Extract the (x, y) coordinate from the center of the cell holding the provided text.  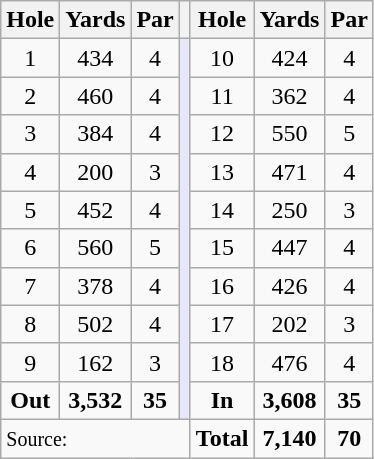
1 (30, 58)
560 (96, 248)
Out (30, 400)
9 (30, 362)
17 (222, 324)
12 (222, 134)
7 (30, 286)
460 (96, 96)
384 (96, 134)
70 (349, 438)
16 (222, 286)
162 (96, 362)
362 (290, 96)
11 (222, 96)
3,532 (96, 400)
250 (290, 210)
10 (222, 58)
471 (290, 172)
200 (96, 172)
7,140 (290, 438)
8 (30, 324)
15 (222, 248)
426 (290, 286)
13 (222, 172)
18 (222, 362)
434 (96, 58)
2 (30, 96)
550 (290, 134)
202 (290, 324)
452 (96, 210)
6 (30, 248)
In (222, 400)
14 (222, 210)
447 (290, 248)
Total (222, 438)
424 (290, 58)
3,608 (290, 400)
Source: (96, 438)
502 (96, 324)
378 (96, 286)
476 (290, 362)
